Determine the [x, y] coordinate at the center of the cell enclosing the given text.  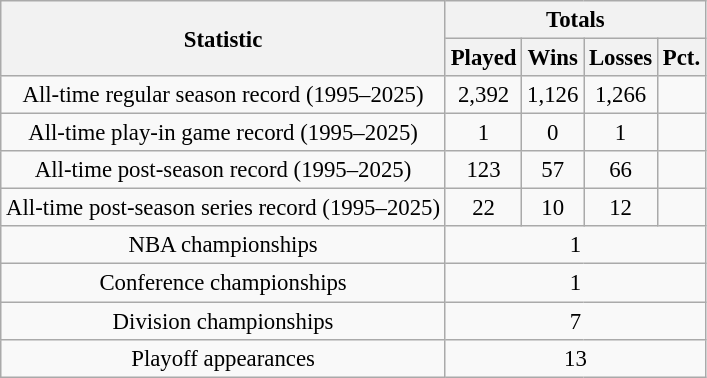
NBA championships [224, 245]
All-time post-season series record (1995–2025) [224, 208]
1,126 [553, 95]
Statistic [224, 38]
13 [575, 358]
Pct. [682, 58]
Playoff appearances [224, 358]
All-time post-season record (1995–2025) [224, 170]
Played [483, 58]
7 [575, 321]
10 [553, 208]
22 [483, 208]
57 [553, 170]
123 [483, 170]
12 [621, 208]
Totals [575, 20]
2,392 [483, 95]
Division championships [224, 321]
0 [553, 133]
Losses [621, 58]
1,266 [621, 95]
Wins [553, 58]
All-time regular season record (1995–2025) [224, 95]
Conference championships [224, 283]
All-time play-in game record (1995–2025) [224, 133]
66 [621, 170]
